Capture the cell that displays the provided text and extract its [x, y] central coordinate. 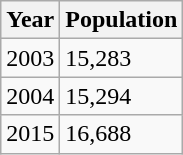
16,688 [122, 134]
15,294 [122, 96]
2004 [30, 96]
2015 [30, 134]
15,283 [122, 58]
Population [122, 20]
2003 [30, 58]
Year [30, 20]
